Search for the cell housing the specified text and yield its (x, y) center coordinate. 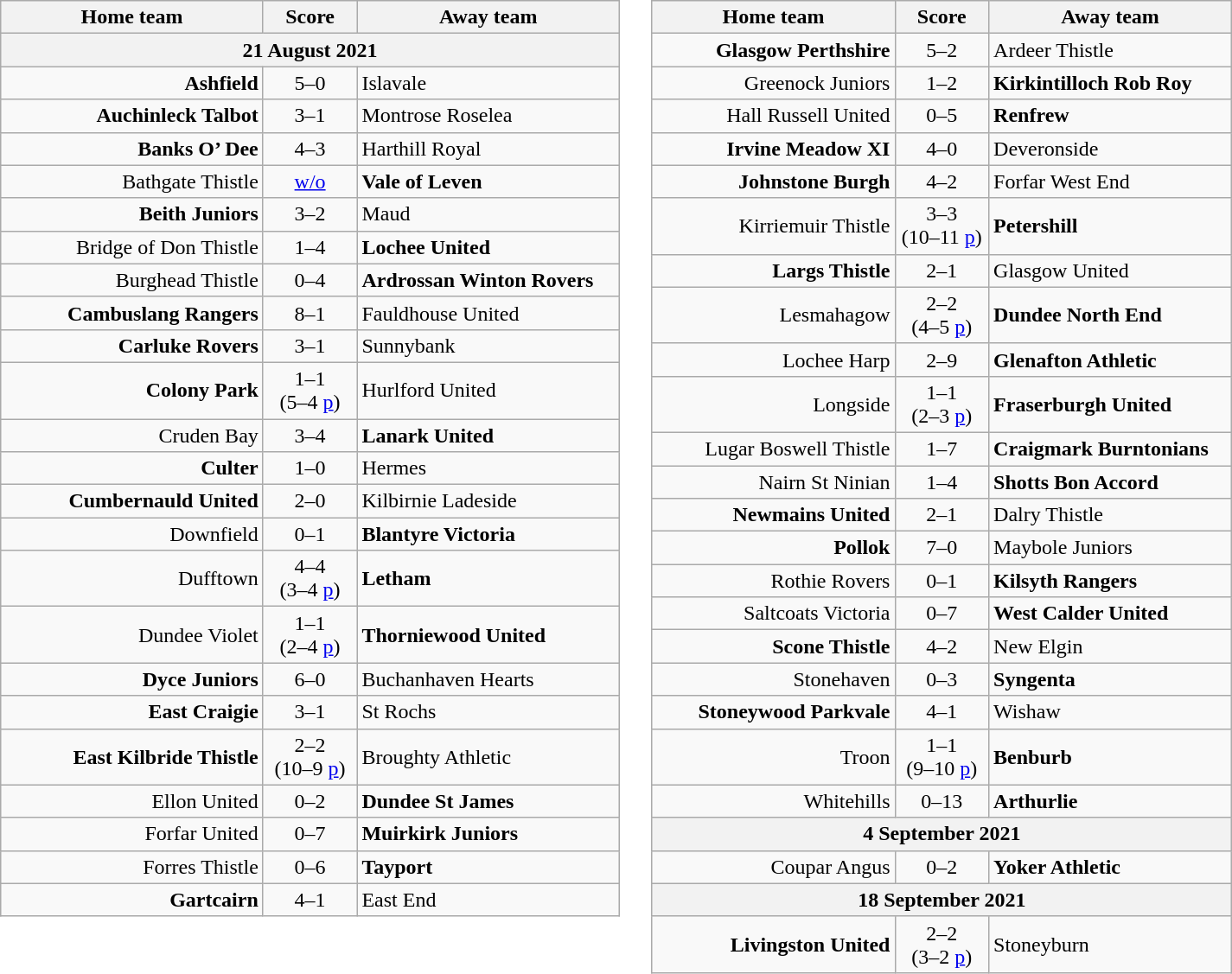
Petershill (1110, 226)
4–0 (942, 149)
Bridge of Don Thistle (132, 247)
1–1(2–3 p) (942, 404)
2–2(10–9 p) (310, 757)
Dundee St James (488, 801)
Dufftown (132, 579)
4–4(3–4 p) (310, 579)
Fraserburgh United (1110, 404)
Nairn St Ninian (773, 481)
4 September 2021 (942, 834)
Stonehaven (773, 679)
Livingston United (773, 944)
Coupar Angus (773, 867)
Cruden Bay (132, 435)
Syngenta (1110, 679)
3–3(10–11 p) (942, 226)
Culter (132, 468)
21 August 2021 (310, 50)
0–4 (310, 280)
Ardrossan Winton Rovers (488, 280)
4–3 (310, 149)
0–5 (942, 116)
Shotts Bon Accord (1110, 481)
Dalry Thistle (1110, 515)
6–0 (310, 679)
Wishaw (1110, 712)
1–7 (942, 449)
Glenafton Athletic (1110, 360)
Largs Thistle (773, 271)
Lochee United (488, 247)
Letham (488, 579)
2–9 (942, 360)
Hall Russell United (773, 116)
Cambuslang Rangers (132, 313)
Sunnybank (488, 346)
Rothie Rovers (773, 581)
Colony Park (132, 391)
3–4 (310, 435)
Stoneyburn (1110, 944)
Lugar Boswell Thistle (773, 449)
2–0 (310, 501)
1–1(5–4 p) (310, 391)
Irvine Meadow XI (773, 149)
Bathgate Thistle (132, 181)
Auchinleck Talbot (132, 116)
Hurlford United (488, 391)
Saltcoats Victoria (773, 614)
Kirriemuir Thistle (773, 226)
w/o (310, 181)
Kirkintilloch Rob Roy (1110, 83)
1–1(2–4 p) (310, 634)
Renfrew (1110, 116)
St Rochs (488, 712)
Newmains United (773, 515)
Muirkirk Juniors (488, 834)
18 September 2021 (942, 900)
Beith Juniors (132, 214)
New Elgin (1110, 646)
Stoneywood Parkvale (773, 712)
Greenock Juniors (773, 83)
Downfield (132, 534)
Lochee Harp (773, 360)
Gartcairn (132, 900)
0–13 (942, 801)
Dundee North End (1110, 315)
Hermes (488, 468)
Benburb (1110, 757)
0–3 (942, 679)
Vale of Leven (488, 181)
East Kilbride Thistle (132, 757)
Maybole Juniors (1110, 548)
Arthurlie (1110, 801)
Yoker Athletic (1110, 867)
West Calder United (1110, 614)
2–2(3–2 p) (942, 944)
Fauldhouse United (488, 313)
Thorniewood United (488, 634)
3–2 (310, 214)
Montrose Roselea (488, 116)
Ardeer Thistle (1110, 50)
8–1 (310, 313)
5–0 (310, 83)
Islavale (488, 83)
5–2 (942, 50)
Troon (773, 757)
Harthill Royal (488, 149)
Glasgow United (1110, 271)
1–2 (942, 83)
Kilsyth Rangers (1110, 581)
Blantyre Victoria (488, 534)
Forfar United (132, 834)
Craigmark Burntonians (1110, 449)
Buchanhaven Hearts (488, 679)
2–2(4–5 p) (942, 315)
Kilbirnie Ladeside (488, 501)
Maud (488, 214)
Longside (773, 404)
Cumbernauld United (132, 501)
Dyce Juniors (132, 679)
Deveronside (1110, 149)
1–0 (310, 468)
Scone Thistle (773, 646)
Johnstone Burgh (773, 181)
Dundee Violet (132, 634)
Forres Thistle (132, 867)
Banks O’ Dee (132, 149)
East Craigie (132, 712)
East End (488, 900)
Forfar West End (1110, 181)
Pollok (773, 548)
0–6 (310, 867)
Ashfield (132, 83)
Whitehills (773, 801)
Lanark United (488, 435)
Lesmahagow (773, 315)
1–1(9–10 p) (942, 757)
Burghead Thistle (132, 280)
7–0 (942, 548)
Ellon United (132, 801)
Carluke Rovers (132, 346)
Broughty Athletic (488, 757)
Tayport (488, 867)
Glasgow Perthshire (773, 50)
